Determine the [x, y] coordinate at the center of the cell enclosing the given text.  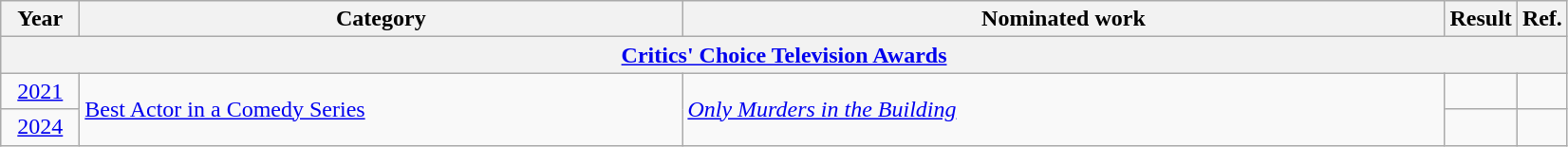
Nominated work [1063, 19]
Category [382, 19]
2021 [40, 91]
2024 [40, 127]
Ref. [1541, 19]
Result [1481, 19]
Critics' Choice Television Awards [784, 55]
Year [40, 19]
Best Actor in a Comedy Series [382, 109]
Only Murders in the Building [1063, 109]
